Output the (X, Y) coordinate of the center of the cell containing the given text.  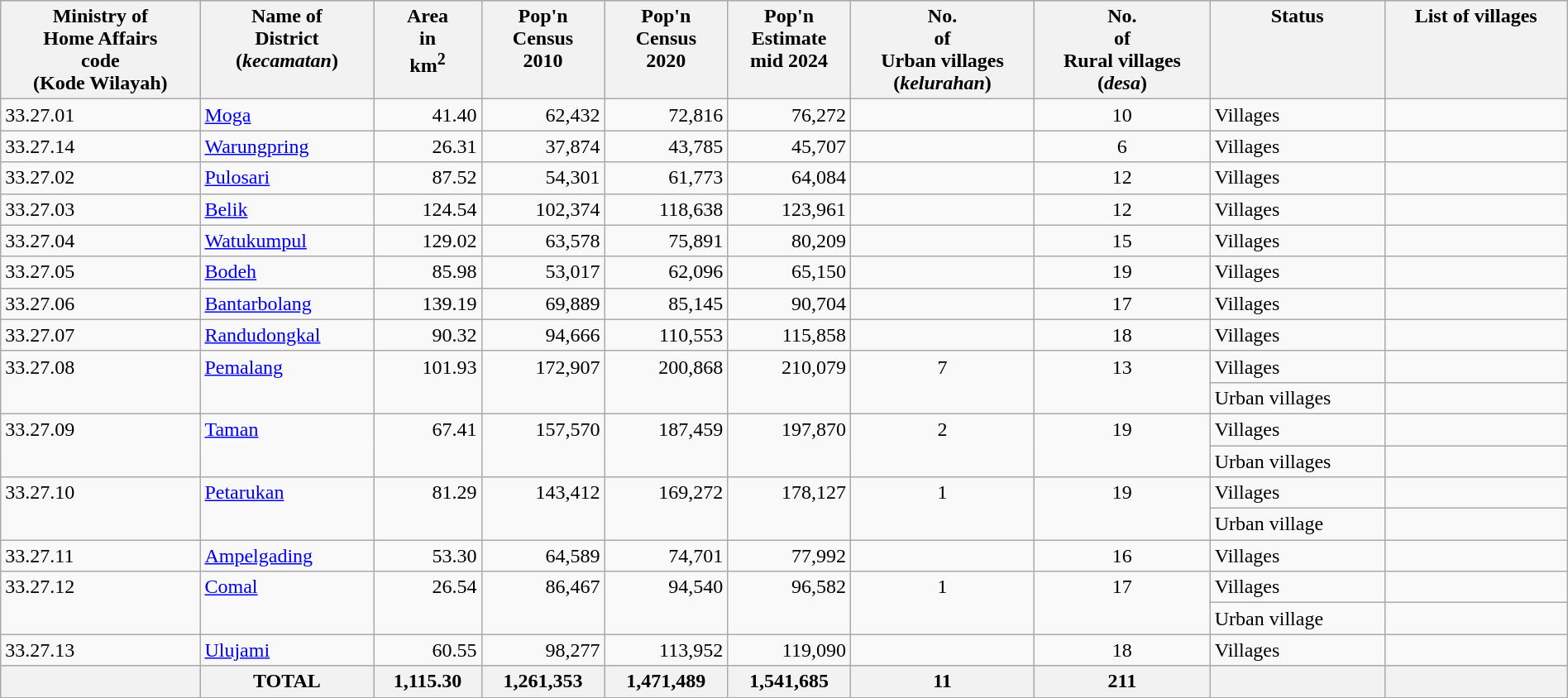
33.27.11 (101, 556)
210,079 (789, 382)
Status (1297, 50)
85,145 (667, 304)
53.30 (428, 556)
129.02 (428, 241)
Pulosari (287, 178)
33.27.14 (101, 146)
41.40 (428, 115)
1,471,489 (667, 681)
77,992 (789, 556)
33.27.05 (101, 272)
7 (942, 382)
87.52 (428, 178)
37,874 (543, 146)
26.54 (428, 603)
74,701 (667, 556)
178,127 (789, 509)
16 (1123, 556)
86,467 (543, 603)
Pop'nEstimatemid 2024 (789, 50)
Bodeh (287, 272)
157,570 (543, 445)
124.54 (428, 209)
33.27.09 (101, 445)
33.27.03 (101, 209)
33.27.04 (101, 241)
TOTAL (287, 681)
67.41 (428, 445)
33.27.12 (101, 603)
Pop'nCensus2010 (543, 50)
65,150 (789, 272)
118,638 (667, 209)
119,090 (789, 650)
33.27.13 (101, 650)
11 (942, 681)
List of villages (1475, 50)
113,952 (667, 650)
64,589 (543, 556)
64,084 (789, 178)
Pemalang (287, 382)
172,907 (543, 382)
200,868 (667, 382)
Petarukan (287, 509)
62,432 (543, 115)
1,261,353 (543, 681)
33.27.10 (101, 509)
6 (1123, 146)
110,553 (667, 335)
43,785 (667, 146)
13 (1123, 382)
81.29 (428, 509)
33.27.02 (101, 178)
1,541,685 (789, 681)
Ampelgading (287, 556)
No. ofUrban villages(kelurahan) (942, 50)
Moga (287, 115)
102,374 (543, 209)
63,578 (543, 241)
54,301 (543, 178)
94,540 (667, 603)
Watukumpul (287, 241)
Randudongkal (287, 335)
33.27.07 (101, 335)
98,277 (543, 650)
45,707 (789, 146)
Name ofDistrict(kecamatan) (287, 50)
26.31 (428, 146)
Comal (287, 603)
33.27.08 (101, 382)
61,773 (667, 178)
60.55 (428, 650)
85.98 (428, 272)
90.32 (428, 335)
169,272 (667, 509)
197,870 (789, 445)
101.93 (428, 382)
No. ofRural villages(desa) (1123, 50)
139.19 (428, 304)
90,704 (789, 304)
80,209 (789, 241)
123,961 (789, 209)
115,858 (789, 335)
33.27.06 (101, 304)
1,115.30 (428, 681)
94,666 (543, 335)
96,582 (789, 603)
Pop'nCensus2020 (667, 50)
211 (1123, 681)
76,272 (789, 115)
Taman (287, 445)
72,816 (667, 115)
Bantarbolang (287, 304)
33.27.01 (101, 115)
143,412 (543, 509)
10 (1123, 115)
Area inkm2 (428, 50)
Belik (287, 209)
53,017 (543, 272)
69,889 (543, 304)
75,891 (667, 241)
15 (1123, 241)
Ministry ofHome Affairscode (Kode Wilayah) (101, 50)
2 (942, 445)
Warungpring (287, 146)
62,096 (667, 272)
187,459 (667, 445)
Ulujami (287, 650)
